Capture the cell that displays the provided text and extract its [X, Y] central coordinate. 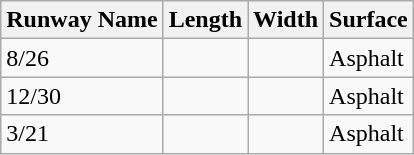
Runway Name [82, 20]
Width [286, 20]
12/30 [82, 96]
8/26 [82, 58]
Surface [369, 20]
Length [205, 20]
3/21 [82, 134]
